Locate the cell with the specified text and output its (x, y) center coordinate. 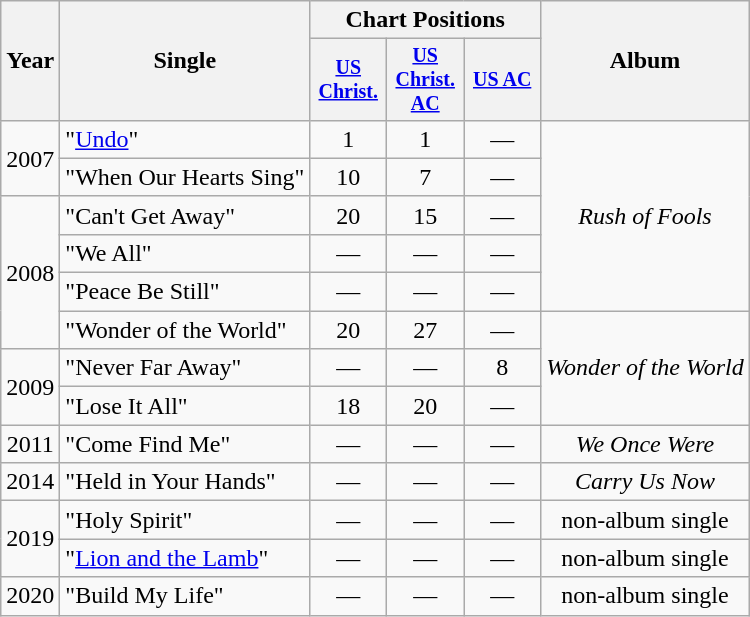
US Christ. AC (426, 80)
"Build My Life" (185, 596)
"Peace Be Still" (185, 292)
2020 (30, 596)
2008 (30, 272)
"Undo" (185, 139)
18 (348, 406)
"Can't Get Away" (185, 215)
"Holy Spirit" (185, 520)
Single (185, 61)
USChrist. (348, 80)
2014 (30, 482)
2011 (30, 444)
Album (646, 61)
2019 (30, 539)
2009 (30, 387)
Year (30, 61)
US AC (502, 80)
7 (426, 177)
27 (426, 330)
Carry Us Now (646, 482)
"When Our Hearts Sing" (185, 177)
"We All" (185, 253)
8 (502, 368)
2007 (30, 158)
Wonder of the World (646, 368)
"Lion and the Lamb" (185, 558)
15 (426, 215)
"Wonder of the World" (185, 330)
"Come Find Me" (185, 444)
Rush of Fools (646, 215)
"Lose It All" (185, 406)
Chart Positions (426, 20)
10 (348, 177)
We Once Were (646, 444)
"Never Far Away" (185, 368)
"Held in Your Hands" (185, 482)
